Pinpoint the cell where the given text exists, returning its [X, Y] midpoint coordinate. 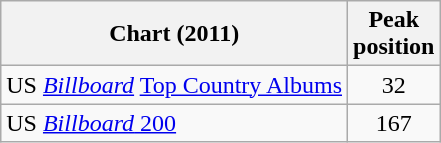
Chart (2011) [174, 34]
US Billboard Top Country Albums [174, 85]
US Billboard 200 [174, 123]
32 [394, 85]
167 [394, 123]
Peakposition [394, 34]
